Provide the [X, Y] coordinate of the cell's center where the given text is located.  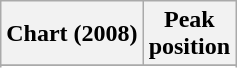
Chart (2008) [72, 34]
Peakposition [189, 34]
